Provide the (x, y) coordinate of the cell's center where the given text is located.  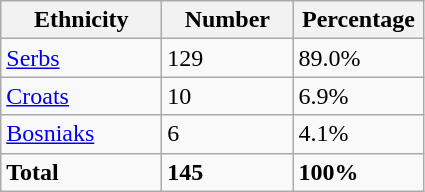
Ethnicity (82, 20)
Total (82, 172)
89.0% (358, 58)
Serbs (82, 58)
Croats (82, 96)
145 (228, 172)
10 (228, 96)
6 (228, 134)
4.1% (358, 134)
129 (228, 58)
100% (358, 172)
Percentage (358, 20)
Bosniaks (82, 134)
6.9% (358, 96)
Number (228, 20)
